Find where the given text appears and provide that cell's center as (x, y) coordinate. 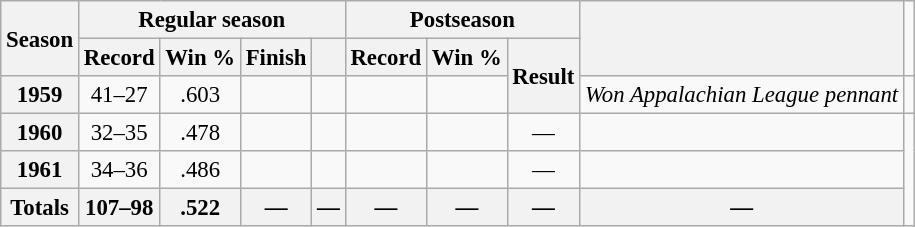
.603 (200, 95)
32–35 (118, 133)
41–27 (118, 95)
.522 (200, 208)
Postseason (462, 20)
.486 (200, 170)
1959 (40, 95)
Totals (40, 208)
1961 (40, 170)
Season (40, 38)
.478 (200, 133)
107–98 (118, 208)
Regular season (212, 20)
Won Appalachian League pennant (742, 95)
1960 (40, 133)
Finish (276, 58)
Result (544, 76)
34–36 (118, 170)
